Extract the [X, Y] coordinate from the center of the cell holding the provided text.  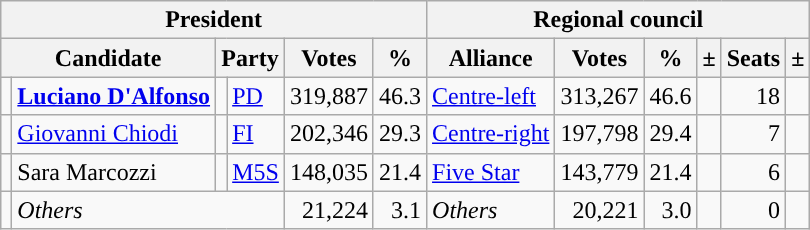
President [214, 20]
148,035 [328, 172]
46.3 [400, 96]
313,267 [600, 96]
Party [250, 58]
29.3 [400, 134]
M5S [256, 172]
20,221 [600, 210]
7 [753, 134]
Regional council [618, 20]
6 [753, 172]
Candidate [108, 58]
Luciano D'Alfonso [114, 96]
Centre-left [491, 96]
18 [753, 96]
3.1 [400, 210]
202,346 [328, 134]
3.0 [670, 210]
Alliance [491, 58]
0 [753, 210]
319,887 [328, 96]
FI [256, 134]
Giovanni Chiodi [114, 134]
Centre-right [491, 134]
46.6 [670, 96]
Sara Marcozzi [114, 172]
143,779 [600, 172]
Seats [753, 58]
PD [256, 96]
21,224 [328, 210]
29.4 [670, 134]
Five Star [491, 172]
197,798 [600, 134]
